Provide the (X, Y) coordinate of the cell's center where the given text is located.  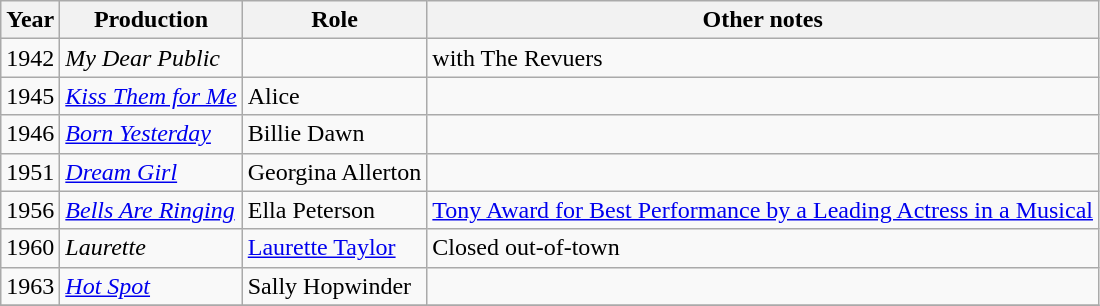
1960 (30, 248)
1956 (30, 210)
1951 (30, 172)
Sally Hopwinder (334, 286)
Billie Dawn (334, 134)
1942 (30, 58)
Alice (334, 96)
Year (30, 20)
Laurette (151, 248)
Born Yesterday (151, 134)
My Dear Public (151, 58)
Georgina Allerton (334, 172)
with The Revuers (763, 58)
Bells Are Ringing (151, 210)
1945 (30, 96)
Production (151, 20)
Tony Award for Best Performance by a Leading Actress in a Musical (763, 210)
1963 (30, 286)
Ella Peterson (334, 210)
1946 (30, 134)
Role (334, 20)
Dream Girl (151, 172)
Hot Spot (151, 286)
Laurette Taylor (334, 248)
Kiss Them for Me (151, 96)
Other notes (763, 20)
Closed out-of-town (763, 248)
